Return [X, Y] of the center of cell containing provided text 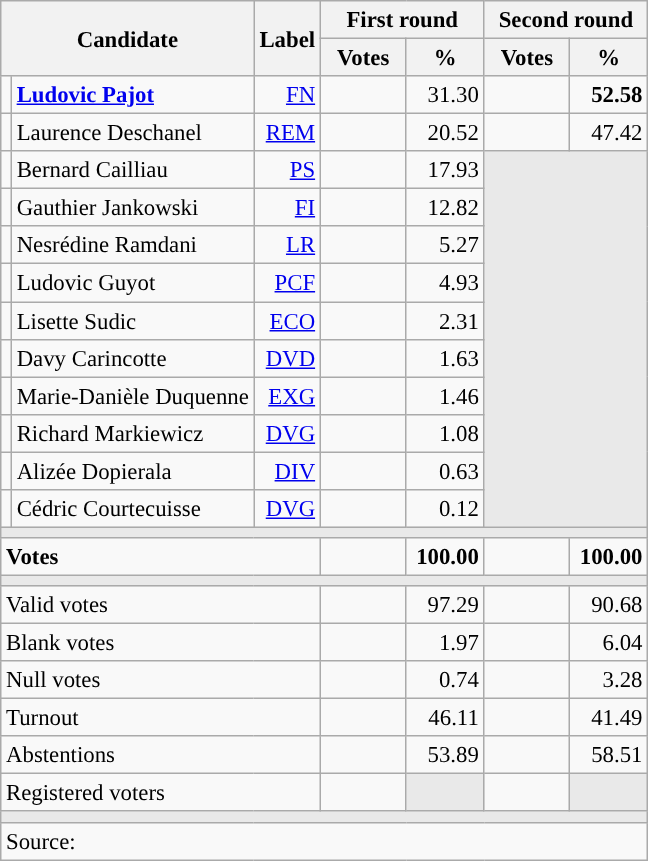
FI [287, 208]
Source: [324, 841]
41.49 [609, 718]
Alizée Dopierala [132, 471]
Valid votes [161, 605]
FN [287, 95]
0.63 [445, 471]
Registered voters [161, 793]
EXG [287, 396]
Ludovic Pajot [132, 95]
Marie-Danièle Duquenne [132, 396]
31.30 [445, 95]
52.58 [609, 95]
12.82 [445, 208]
Ludovic Guyot [132, 283]
Bernard Cailliau [132, 170]
1.08 [445, 433]
Lisette Sudic [132, 321]
0.12 [445, 509]
Null votes [161, 680]
Second round [566, 20]
PCF [287, 283]
90.68 [609, 605]
1.97 [445, 643]
97.29 [445, 605]
Cédric Courtecuisse [132, 509]
Label [287, 38]
DVD [287, 358]
6.04 [609, 643]
First round [402, 20]
1.46 [445, 396]
DIV [287, 471]
Gauthier Jankowski [132, 208]
Candidate [128, 38]
Turnout [161, 718]
47.42 [609, 133]
0.74 [445, 680]
Abstentions [161, 755]
Richard Markiewicz [132, 433]
3.28 [609, 680]
53.89 [445, 755]
4.93 [445, 283]
1.63 [445, 358]
Blank votes [161, 643]
46.11 [445, 718]
LR [287, 245]
Davy Carincotte [132, 358]
Laurence Deschanel [132, 133]
58.51 [609, 755]
ECO [287, 321]
17.93 [445, 170]
20.52 [445, 133]
Nesrédine Ramdani [132, 245]
REM [287, 133]
5.27 [445, 245]
PS [287, 170]
2.31 [445, 321]
